Locate the cell with the specified text and output its [x, y] center coordinate. 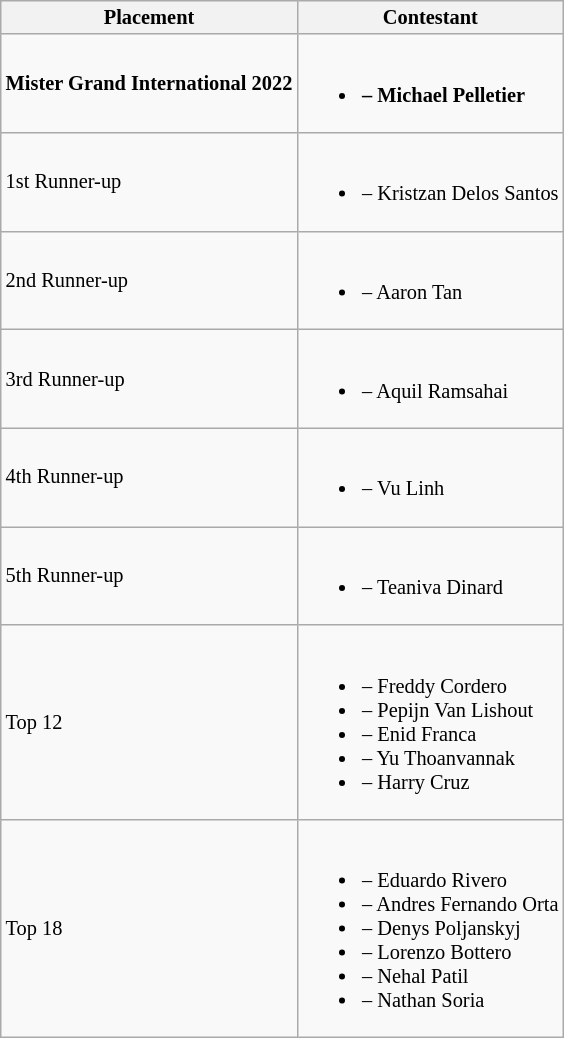
Contestant [430, 17]
1st Runner-up [149, 181]
– Freddy Cordero – Pepijn Van Lishout – Enid Franca – Yu Thoanvannak – Harry Cruz [430, 722]
– Aaron Tan [430, 280]
Placement [149, 17]
– Eduardo Rivero – Andres Fernando Orta – Denys Poljanskyj – Lorenzo Bottero – Nehal Patil – Nathan Soria [430, 928]
5th Runner-up [149, 575]
Top 12 [149, 722]
Mister Grand International 2022 [149, 83]
4th Runner-up [149, 477]
– Aquil Ramsahai [430, 378]
2nd Runner-up [149, 280]
– Kristzan Delos Santos [430, 181]
3rd Runner-up [149, 378]
– Michael Pelletier [430, 83]
– Teaniva Dinard [430, 575]
– Vu Linh [430, 477]
Top 18 [149, 928]
